Return [x, y] of the center of cell containing provided text 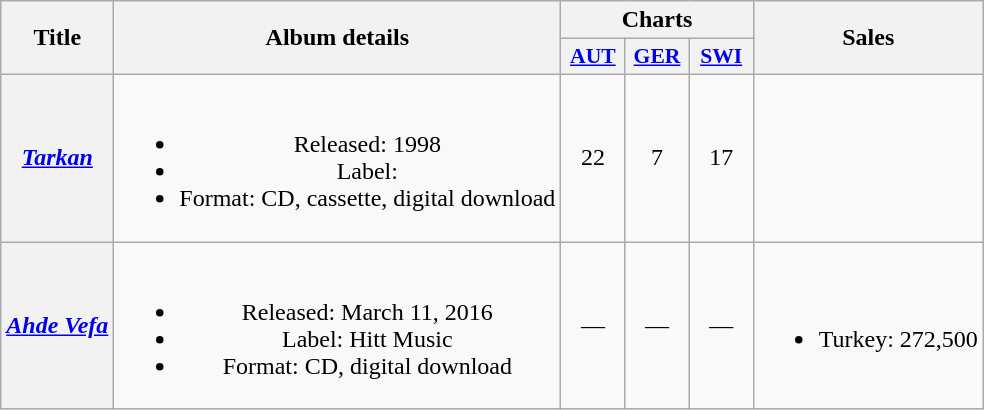
Tarkan [58, 158]
Title [58, 38]
Turkey: 272,500 [868, 326]
Sales [868, 38]
Released: March 11, 2016Label: Hitt MusicFormat: CD, digital download [338, 326]
Charts [657, 20]
22 [593, 158]
Album details [338, 38]
GER [657, 57]
AUT [593, 57]
7 [657, 158]
SWI [721, 57]
Ahde Vefa [58, 326]
17 [721, 158]
Released: 1998Label:Format: CD, cassette, digital download [338, 158]
